Pinpoint the cell where the given text exists, returning its [X, Y] midpoint coordinate. 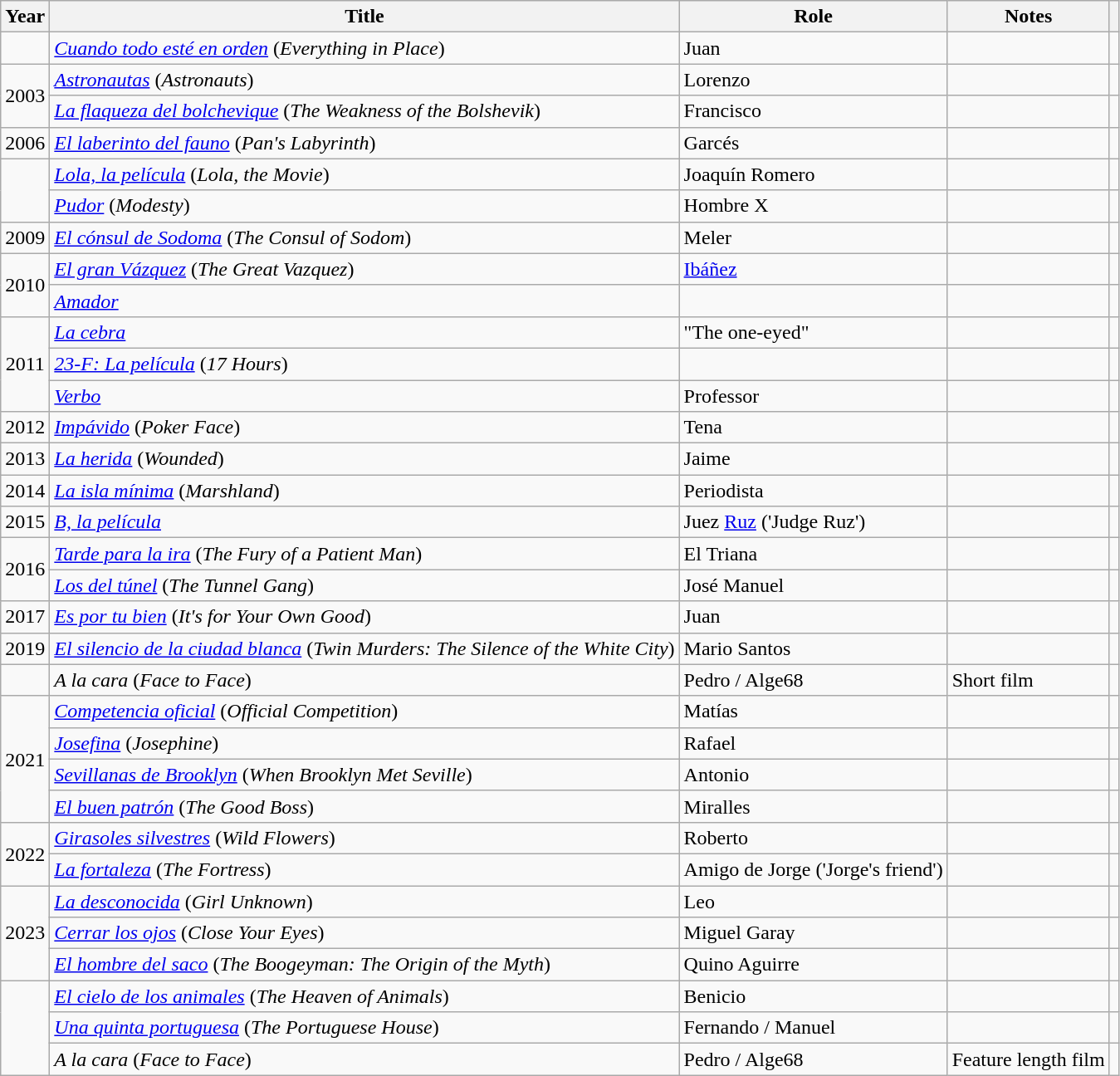
Es por tu bien (It's for Your Own Good) [364, 617]
2022 [25, 853]
El laberinto del fauno (Pan's Labyrinth) [364, 143]
La cebra [364, 332]
La isla mínima (Marshland) [364, 491]
Francisco [814, 111]
Cerrar los ojos (Close Your Eyes) [364, 933]
Lola, la película (Lola, the Movie) [364, 174]
El hombre del saco (The Boogeyman: The Origin of the Myth) [364, 965]
2023 [25, 932]
La fortaleza (The Fortress) [364, 869]
Pudor (Modesty) [364, 206]
2016 [25, 570]
Sevillanas de Brooklyn (When Brooklyn Met Seville) [364, 775]
Astronautas (Astronauts) [364, 80]
Quino Aguirre [814, 965]
Title [364, 17]
El silencio de la ciudad blanca (Twin Murders: The Silence of the White City) [364, 648]
Fernando / Manuel [814, 1028]
El cónsul de Sodoma (The Consul of Sodom) [364, 237]
2009 [25, 237]
Juez Ruz ('Judge Ruz') [814, 522]
Joaquín Romero [814, 174]
La flaqueza del bolchevique (The Weakness of the Bolshevik) [364, 111]
2006 [25, 143]
Cuando todo esté en orden (Everything in Place) [364, 48]
Antonio [814, 775]
Amigo de Jorge ('Jorge's friend') [814, 869]
Tena [814, 428]
Competencia oficial (Official Competition) [364, 712]
Girasoles silvestres (Wild Flowers) [364, 838]
Short film [1028, 680]
Ibáñez [814, 269]
2014 [25, 491]
Feature length film [1028, 1059]
Roberto [814, 838]
Leo [814, 901]
Una quinta portuguesa (The Portuguese House) [364, 1028]
Role [814, 17]
Periodista [814, 491]
Tarde para la ira (The Fury of a Patient Man) [364, 554]
Professor [814, 396]
2010 [25, 285]
Impávido (Poker Face) [364, 428]
Miralles [814, 806]
B, la película [364, 522]
La desconocida (Girl Unknown) [364, 901]
Notes [1028, 17]
La herida (Wounded) [364, 459]
"The one-eyed" [814, 332]
Garcés [814, 143]
2017 [25, 617]
2015 [25, 522]
2019 [25, 648]
José Manuel [814, 585]
Benicio [814, 996]
2021 [25, 759]
Meler [814, 237]
Miguel Garay [814, 933]
Verbo [364, 396]
2013 [25, 459]
El cielo de los animales (The Heaven of Animals) [364, 996]
Josefina (Josephine) [364, 743]
23-F: La película (17 Hours) [364, 364]
2011 [25, 364]
Year [25, 17]
Los del túnel (The Tunnel Gang) [364, 585]
Jaime [814, 459]
Rafael [814, 743]
Matías [814, 712]
El gran Vázquez (The Great Vazquez) [364, 269]
2003 [25, 95]
Lorenzo [814, 80]
Hombre X [814, 206]
El Triana [814, 554]
2012 [25, 428]
Amador [364, 301]
El buen patrón (The Good Boss) [364, 806]
Mario Santos [814, 648]
